Search for the cell housing the specified text and yield its (X, Y) center coordinate. 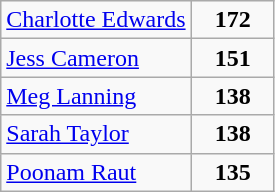
172 (232, 20)
151 (232, 58)
Sarah Taylor (96, 134)
Meg Lanning (96, 96)
Charlotte Edwards (96, 20)
Poonam Raut (96, 172)
Jess Cameron (96, 58)
135 (232, 172)
